From the cell containing the given text, extract its center point as [X, Y] coordinate. 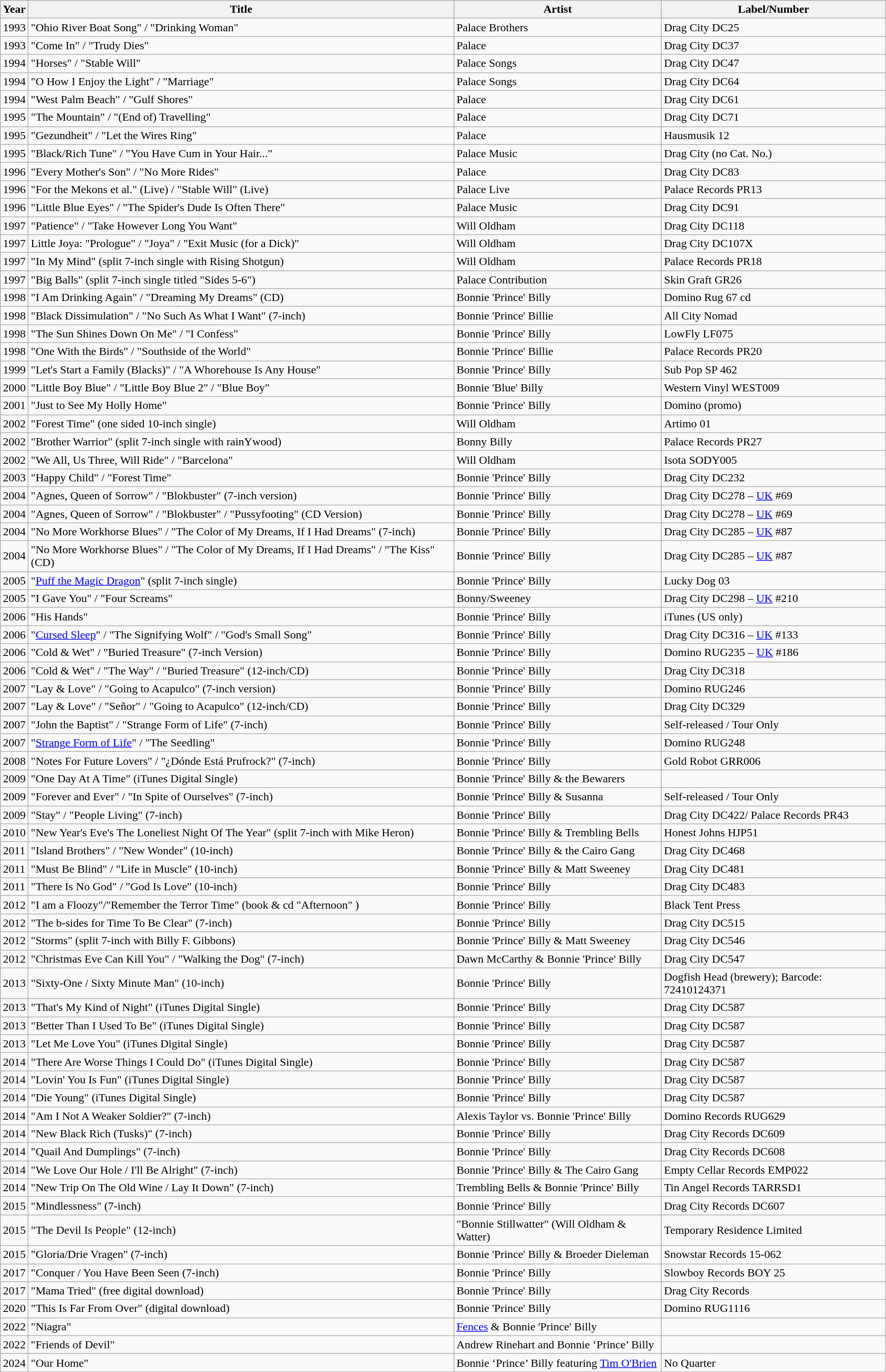
Empty Cellar Records EMP022 [773, 1170]
"Big Balls" (split 7-inch single titled "Sides 5-6") [241, 280]
"Let Me Love You" (iTunes Digital Single) [241, 1044]
"Cursed Sleep" / "The Signifying Wolf" / "God's Small Song" [241, 635]
"Agnes, Queen of Sorrow" / "Blokbuster" / "Pussyfooting" (CD Version) [241, 513]
Domino (promo) [773, 406]
Bonnie 'Prince' Billy & the Cairo Gang [558, 851]
Drag City DC298 – UK #210 [773, 599]
Drag City DC481 [773, 869]
"Friends of Devil" [241, 1345]
"The b-sides for Time To Be Clear" (7-inch) [241, 923]
Trembling Bells & Bonnie 'Prince' Billy [558, 1188]
Drag City (no Cat. No.) [773, 153]
"Bonnie Stillwatter" (Will Oldham & Watter) [558, 1230]
"Brother Warrior" (split 7-inch single with rainYwood) [241, 442]
Bonnie 'Blue' Billy [558, 388]
"Horses" / "Stable Will" [241, 63]
"No More Workhorse Blues" / "The Color of My Dreams, If I Had Dreams" / "The Kiss" (CD) [241, 557]
Palace Live [558, 189]
1999 [14, 370]
Bonnie 'Prince' Billy & The Cairo Gang [558, 1170]
"Notes For Future Lovers" / "¿Dónde Está Prufrock?" (7-inch) [241, 761]
Gold Robot GRR006 [773, 761]
Domino RUG248 [773, 743]
Snowstar Records 15-062 [773, 1255]
Drag City DC64 [773, 81]
"Quail And Dumplings" (7-inch) [241, 1152]
"Forest Time" (one sided 10-inch single) [241, 424]
Domino RUG1116 [773, 1309]
Honest Johns HJP51 [773, 833]
"Agnes, Queen of Sorrow" / "Blokbuster" (7-inch version) [241, 496]
Sub Pop SP 462 [773, 370]
Bonny Billy [558, 442]
Isota SODY005 [773, 460]
"Every Mother's Son" / "No More Rides" [241, 171]
Bonnie 'Prince' Billy & the Bewarers [558, 779]
"Sixty-One / Sixty Minute Man" (10-inch) [241, 983]
Domino RUG235 – UK #186 [773, 653]
Palace Records PR27 [773, 442]
"Niagra" [241, 1327]
Drag City DC546 [773, 941]
"Mindlessness" (7-inch) [241, 1206]
2001 [14, 406]
Drag City DC422/ Palace Records PR43 [773, 814]
"Let's Start a Family (Blacks)" / "A Whorehouse Is Any House" [241, 370]
"We Love Our Hole / I'll Be Alright" (7-inch) [241, 1170]
Slowboy Records BOY 25 [773, 1273]
"Die Young" (iTunes Digital Single) [241, 1098]
Drag City DC468 [773, 851]
"Forever and Ever" / "In Spite of Ourselves" (7-inch) [241, 797]
Drag City DC107X [773, 244]
No Quarter [773, 1363]
"Am I Not A Weaker Soldier?" (7-inch) [241, 1115]
"West Palm Beach" / "Gulf Shores" [241, 99]
"Stay" / "People Living" (7-inch) [241, 814]
"Christmas Eve Can Kill You" / "Walking the Dog" (7-inch) [241, 959]
"Storms" (split 7-inch with Billy F. Gibbons) [241, 941]
2020 [14, 1309]
"Little Blue Eyes" / "The Spider's Dude Is Often There" [241, 207]
iTunes (US only) [773, 617]
2024 [14, 1363]
"Lay & Love" / "Señor" / "Going to Acapulco" (12-inch/CD) [241, 707]
"Conquer / You Have Been Seen (7-inch) [241, 1273]
"Mama Tried" (free digital download) [241, 1291]
Bonnie ‘Prince’ Billy featuring Tim O'Brien [558, 1363]
Palace Contribution [558, 280]
Tin Angel Records TARRSD1 [773, 1188]
"Cold & Wet" / "Buried Treasure" (7-inch Version) [241, 653]
Fences & Bonnie 'Prince' Billy [558, 1327]
"There Are Worse Things I Could Do" (iTunes Digital Single) [241, 1062]
"Gloria/Drie Vragen" (7-inch) [241, 1255]
Drag City DC25 [773, 27]
Drag City Records [773, 1291]
Artist [558, 9]
"New Trip On The Old Wine / Lay It Down" (7-inch) [241, 1188]
Year [14, 9]
Bonny/Sweeney [558, 599]
"Black Dissimulation" / "No Such As What I Want" (7-inch) [241, 316]
Bonnie 'Prince' Billy & Trembling Bells [558, 833]
Drag City Records DC609 [773, 1134]
"In My Mind" (split 7-inch single with Rising Shotgun) [241, 262]
"I am a Floozy"/"Remember the Terror Time" (book & cd "Afternoon" ) [241, 905]
Hausmusik 12 [773, 135]
Alexis Taylor vs. Bonnie 'Prince' Billy [558, 1115]
"O How I Enjoy the Light" / "Marriage" [241, 81]
Drag City Records DC607 [773, 1206]
Skin Graft GR26 [773, 280]
Western Vinyl WEST009 [773, 388]
"The Devil Is People" (12-inch) [241, 1230]
"This Is Far From Over" (digital download) [241, 1309]
Domino Rug 67 cd [773, 298]
"Gezundheit" / "Let the Wires Ring" [241, 135]
2003 [14, 478]
"Lay & Love" / "Going to Acapulco" (7-inch version) [241, 689]
"Just to See My Holly Home" [241, 406]
Drag City DC329 [773, 707]
"His Hands" [241, 617]
"Patience" / "Take However Long You Want" [241, 226]
Drag City DC232 [773, 478]
"Lovin' You Is Fun" (iTunes Digital Single) [241, 1080]
"There Is No God" / "God Is Love" (10-inch) [241, 887]
"The Sun Shines Down On Me" / "I Confess" [241, 334]
"The Mountain" / "(End of) Travelling" [241, 117]
Drag City DC547 [773, 959]
"I Am Drinking Again" / "Dreaming My Dreams" (CD) [241, 298]
"Cold & Wet" / "The Way" / "Buried Treasure" (12-inch/CD) [241, 671]
"Our Home" [241, 1363]
Drag City Records DC608 [773, 1152]
"For the Mekons et al." (Live) / "Stable Will" (Live) [241, 189]
Palace Records PR20 [773, 352]
"That's My Kind of Night" (iTunes Digital Single) [241, 1008]
"Happy Child" / "Forest Time" [241, 478]
Temporary Residence Limited [773, 1230]
2008 [14, 761]
"Better Than I Used To Be" (iTunes Digital Single) [241, 1026]
"We All, Us Three, Will Ride" / "Barcelona" [241, 460]
Black Tent Press [773, 905]
Artimo 01 [773, 424]
Drag City DC71 [773, 117]
Drag City DC91 [773, 207]
"Come In" / "Trudy Dies" [241, 45]
"One With the Birds" / "Southside of the World" [241, 352]
Little Joya: "Prologue" / "Joya" / "Exit Music (for a Dick)" [241, 244]
Dawn McCarthy & Bonnie 'Prince' Billy [558, 959]
"Puff the Magic Dragon" (split 7-inch single) [241, 581]
Dogfish Head (brewery); Barcode: 72410124371 [773, 983]
"One Day At A Time" (iTunes Digital Single) [241, 779]
Drag City DC316 – UK #133 [773, 635]
"Island Brothers" / "New Wonder" (10-inch) [241, 851]
Bonnie 'Prince' Billy & Susanna [558, 797]
Drag City DC61 [773, 99]
Title [241, 9]
Drag City DC515 [773, 923]
All City Nomad [773, 316]
Domino Records RUG629 [773, 1115]
Drag City DC37 [773, 45]
"I Gave You" / "Four Screams" [241, 599]
Palace Brothers [558, 27]
Andrew Rinehart and Bonnie ‘Prince’ Billy [558, 1345]
LowFly LF075 [773, 334]
Drag City DC47 [773, 63]
"Strange Form of Life" / "The Seedling" [241, 743]
Label/Number [773, 9]
Lucky Dog 03 [773, 581]
Palace Records PR18 [773, 262]
"Ohio River Boat Song" / "Drinking Woman" [241, 27]
Drag City DC483 [773, 887]
2000 [14, 388]
2010 [14, 833]
Domino RUG246 [773, 689]
"New Black Rich (Tusks)" (7-inch) [241, 1134]
"Little Boy Blue" / "Little Boy Blue 2" / "Blue Boy" [241, 388]
Palace Records PR13 [773, 189]
Bonnie 'Prince' Billy & Broeder Dieleman [558, 1255]
Drag City DC118 [773, 226]
"No More Workhorse Blues" / "The Color of My Dreams, If I Had Dreams" (7-inch) [241, 532]
Drag City DC318 [773, 671]
"New Year's Eve's The Loneliest Night Of The Year" (split 7-inch with Mike Heron) [241, 833]
"Black/Rich Tune" / "You Have Cum in Your Hair..." [241, 153]
Drag City DC83 [773, 171]
"Must Be Blind" / "Life in Muscle" (10-inch) [241, 869]
"John the Baptist" / "Strange Form of Life" (7-inch) [241, 725]
